Pinpoint the cell where the given text exists, returning its (x, y) midpoint coordinate. 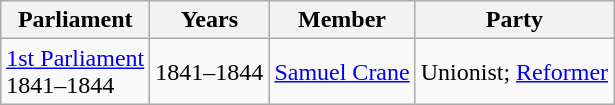
Parliament (76, 20)
1st Parliament1841–1844 (76, 72)
Years (210, 20)
Unionist; Reformer (514, 72)
Samuel Crane (342, 72)
Member (342, 20)
Party (514, 20)
1841–1844 (210, 72)
